Find where the given text appears and provide that cell's center as [x, y] coordinate. 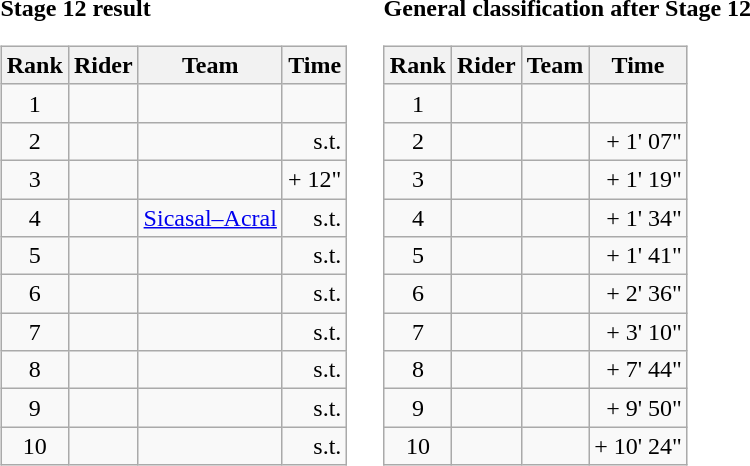
+ 1' 34" [638, 217]
+ 2' 36" [638, 294]
+ 3' 10" [638, 332]
+ 12" [314, 179]
+ 1' 19" [638, 179]
+ 10' 24" [638, 446]
+ 7' 44" [638, 370]
+ 9' 50" [638, 408]
Sicasal–Acral [210, 217]
+ 1' 07" [638, 141]
+ 1' 41" [638, 256]
